Pinpoint the cell where the given text exists, returning its [x, y] midpoint coordinate. 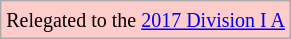
Relegated to the 2017 Division I A [146, 20]
